Provide the [X, Y] coordinate of the cell's center where the given text is located.  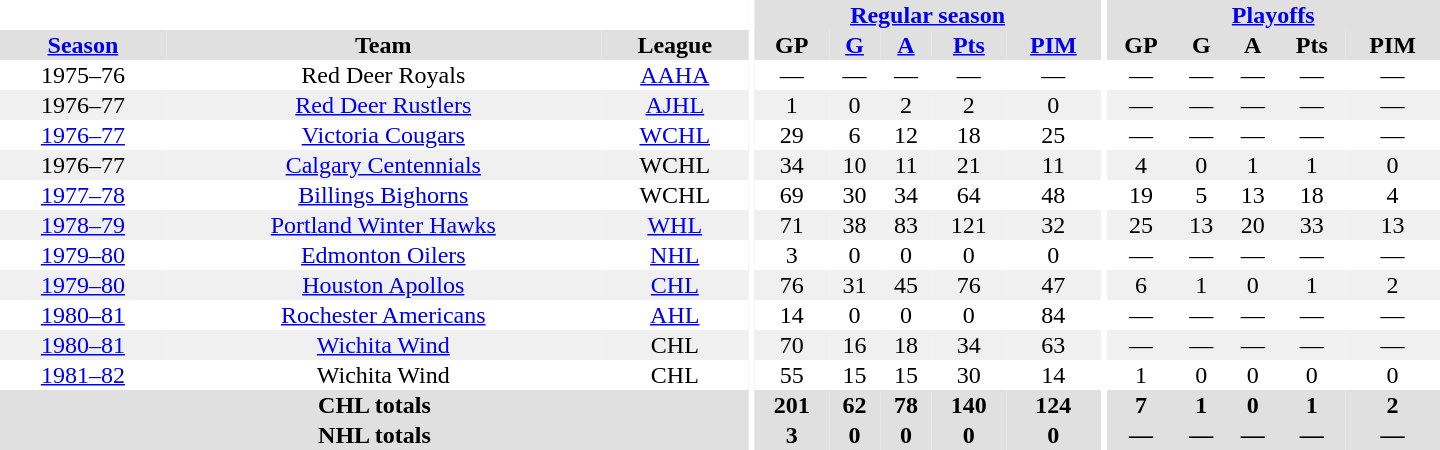
48 [1054, 195]
WHL [675, 225]
Rochester Americans [384, 315]
Team [384, 45]
5 [1202, 195]
Victoria Cougars [384, 135]
Calgary Centennials [384, 165]
Red Deer Royals [384, 75]
Regular season [927, 15]
NHL totals [374, 435]
124 [1054, 405]
19 [1140, 195]
Billings Bighorns [384, 195]
32 [1054, 225]
64 [969, 195]
31 [854, 285]
Edmonton Oilers [384, 255]
45 [906, 285]
Portland Winter Hawks [384, 225]
1975–76 [83, 75]
16 [854, 345]
Houston Apollos [384, 285]
Red Deer Rustlers [384, 105]
1978–79 [83, 225]
NHL [675, 255]
63 [1054, 345]
Playoffs [1273, 15]
CHL totals [374, 405]
Season [83, 45]
21 [969, 165]
7 [1140, 405]
33 [1312, 225]
47 [1054, 285]
78 [906, 405]
38 [854, 225]
55 [791, 375]
29 [791, 135]
201 [791, 405]
1977–78 [83, 195]
AJHL [675, 105]
20 [1252, 225]
League [675, 45]
AAHA [675, 75]
AHL [675, 315]
83 [906, 225]
121 [969, 225]
62 [854, 405]
71 [791, 225]
84 [1054, 315]
1981–82 [83, 375]
70 [791, 345]
12 [906, 135]
140 [969, 405]
10 [854, 165]
69 [791, 195]
